Return (x, y) of the center of cell containing provided text 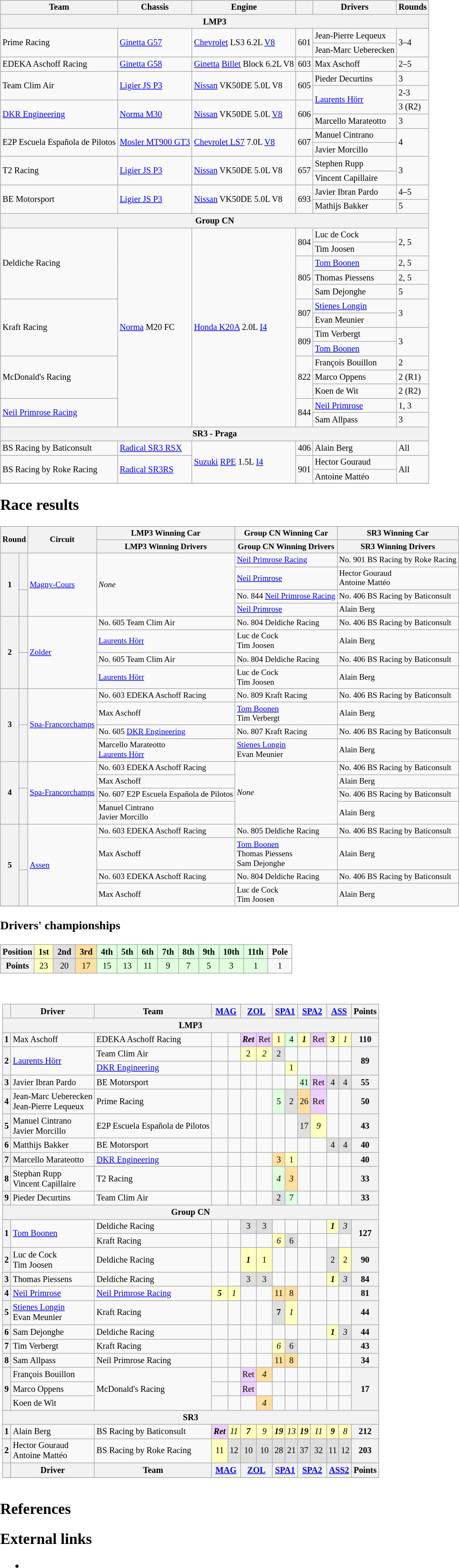
No. 844 Neil Primrose Racing (286, 596)
Rounds (413, 8)
Tom Boonen Tim Verbergt (286, 713)
Norma M20 FC (155, 327)
90 (365, 1260)
Engine (244, 8)
Group CN Winning Car (286, 534)
Ginetta G57 (155, 43)
607 (304, 143)
Hector Gouraud (355, 463)
LMP3 Winning Drivers (166, 547)
203 (365, 1451)
7th (168, 952)
2nd (64, 952)
822 (304, 377)
605 (304, 85)
901 (304, 470)
805 (304, 277)
ASS2 (339, 1470)
15 (107, 966)
4th (107, 952)
50 (365, 1102)
601 (304, 43)
Luc de Cock (355, 235)
Jean-Marc Ueberecken (355, 50)
Norma M30 (155, 114)
3rd (86, 952)
No. 901 BS Racing by Roke Racing (398, 560)
657 (304, 171)
Radical SR3 RSX (155, 448)
804 (304, 242)
9th (209, 952)
Tom Boonen Thomas Piessens Sam Dejonghe (286, 854)
Magny-Cours (62, 585)
Ginetta G58 (155, 64)
809 (304, 341)
Antoine Mattéo (355, 476)
34 (365, 1361)
No. 809 Kraft Racing (286, 696)
89 (365, 1061)
ASS (339, 1011)
Tim Joosen (355, 249)
2–5 (413, 64)
110 (365, 1040)
5th (127, 952)
Manuel Cintrano (355, 136)
603 (304, 64)
Chevrolet LS7 7.0L V8 (244, 143)
No. 607 E2P Escuela Española de Pilotos (166, 795)
28 (279, 1451)
Chevrolet LS3 6.2L V8 (244, 43)
Stephen Rupp (355, 164)
Mosler MT900 GT3 (155, 143)
3 (R2) (413, 107)
32 (318, 1451)
2 (R1) (413, 377)
23 (44, 966)
6th (148, 952)
212 (365, 1432)
Radical SR3RS (155, 470)
606 (304, 114)
Circuit (62, 540)
406 (304, 448)
2 (R2) (413, 391)
Assen (62, 865)
26 (304, 1102)
3–4 (413, 43)
Honda K20A 2.0L I4 (244, 327)
Javier Morcillo (355, 150)
Chassis (155, 8)
844 (304, 412)
Evan Meunier (355, 320)
SR3 Winning Car (398, 534)
Mathijs Bakker (355, 207)
SR3 - Praga (215, 434)
No. 605 DKR Engineering (166, 732)
Group CN Winning Drivers (286, 547)
807 (304, 313)
Position (17, 952)
Suzuki RPE 1.5L I4 (244, 462)
37 (304, 1451)
No. 807 Kraft Racing (286, 732)
10th (231, 952)
SR3 (191, 1417)
41 (304, 1082)
LMP3 Winning Car (166, 534)
8th (188, 952)
Matthijs Bakker (53, 1145)
Vincent Capillaire (355, 178)
Jean-Marc Ueberecken Jean-Pierre Lequeux (53, 1102)
Ginetta Billet Block 6.2L V8 (244, 64)
1, 3 (413, 406)
Zolder (62, 653)
693 (304, 199)
SR3 Winning Drivers (398, 547)
127 (365, 1233)
20 (64, 966)
Jean-Pierre Lequeux (355, 36)
Stephan Rupp Vincent Capillaire (53, 1179)
4–5 (413, 192)
Pole (280, 952)
55 (365, 1082)
Marcello Marateotto Laurents Hörr (166, 750)
1st (44, 952)
2-3 (413, 93)
11th (256, 952)
21 (291, 1451)
84 (365, 1279)
Stienes Longin (355, 306)
Drivers (355, 8)
81 (365, 1293)
Round (14, 540)
No. 805 Deldiche Racing (286, 831)
